Return the (x, y) coordinate for the center point of the cell that contains the specified text.  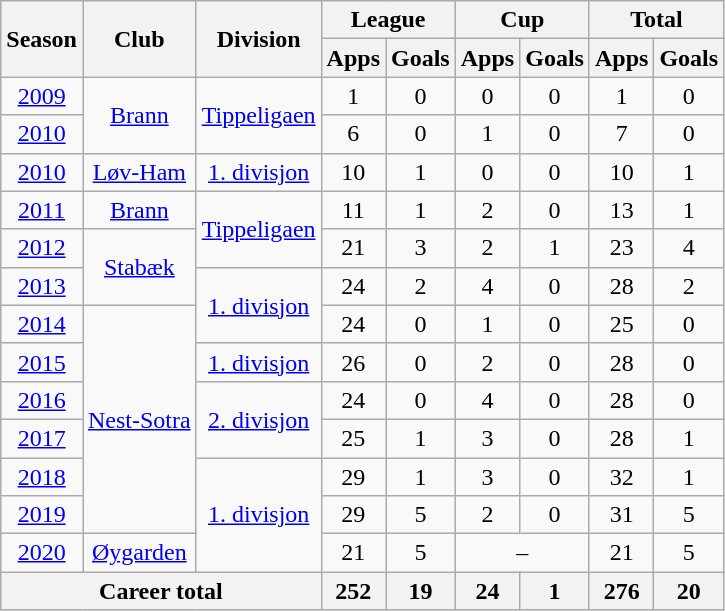
Career total (161, 591)
13 (621, 210)
2012 (42, 248)
23 (621, 248)
League (388, 20)
2. divisjon (258, 419)
19 (421, 591)
Stabæk (139, 267)
Club (139, 39)
2017 (42, 438)
Nest-Sotra (139, 419)
11 (353, 210)
Løv-Ham (139, 172)
2014 (42, 324)
276 (621, 591)
2009 (42, 96)
2020 (42, 553)
252 (353, 591)
Division (258, 39)
2015 (42, 362)
26 (353, 362)
2018 (42, 477)
Cup (522, 20)
2016 (42, 400)
2013 (42, 286)
32 (621, 477)
6 (353, 134)
– (522, 553)
7 (621, 134)
Øygarden (139, 553)
2011 (42, 210)
31 (621, 515)
Total (656, 20)
20 (689, 591)
Season (42, 39)
2019 (42, 515)
